Detect which cell encompasses the target text, then output its (x, y) center coordinate. 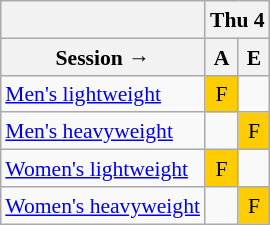
Women's heavyweight (102, 204)
Men's lightweight (102, 94)
E (254, 56)
Women's lightweight (102, 168)
Session → (102, 56)
Thu 4 (238, 20)
A (222, 56)
Men's heavyweight (102, 130)
